Output the [x, y] coordinate of the center of the cell containing the given text.  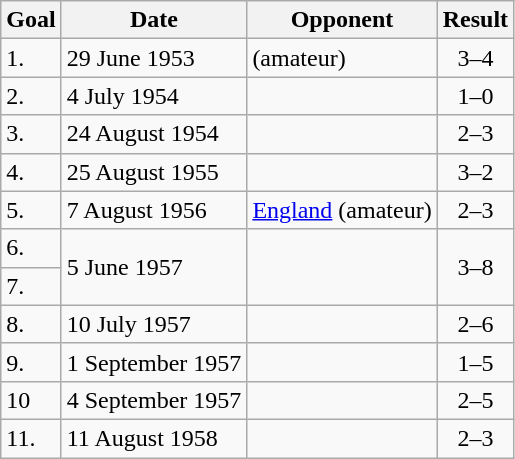
7 August 1956 [154, 210]
9. [31, 362]
Opponent [342, 20]
1 September 1957 [154, 362]
24 August 1954 [154, 134]
1–0 [475, 96]
25 August 1955 [154, 172]
(amateur) [342, 58]
3–4 [475, 58]
1. [31, 58]
11. [31, 438]
3–2 [475, 172]
Date [154, 20]
3. [31, 134]
2–5 [475, 400]
England (amateur) [342, 210]
5. [31, 210]
11 August 1958 [154, 438]
3–8 [475, 267]
10 [31, 400]
4. [31, 172]
29 June 1953 [154, 58]
Goal [31, 20]
2–6 [475, 324]
4 July 1954 [154, 96]
Result [475, 20]
6. [31, 248]
4 September 1957 [154, 400]
1–5 [475, 362]
10 July 1957 [154, 324]
7. [31, 286]
2. [31, 96]
8. [31, 324]
5 June 1957 [154, 267]
